Extract the [x, y] coordinate from the center of the cell holding the provided text.  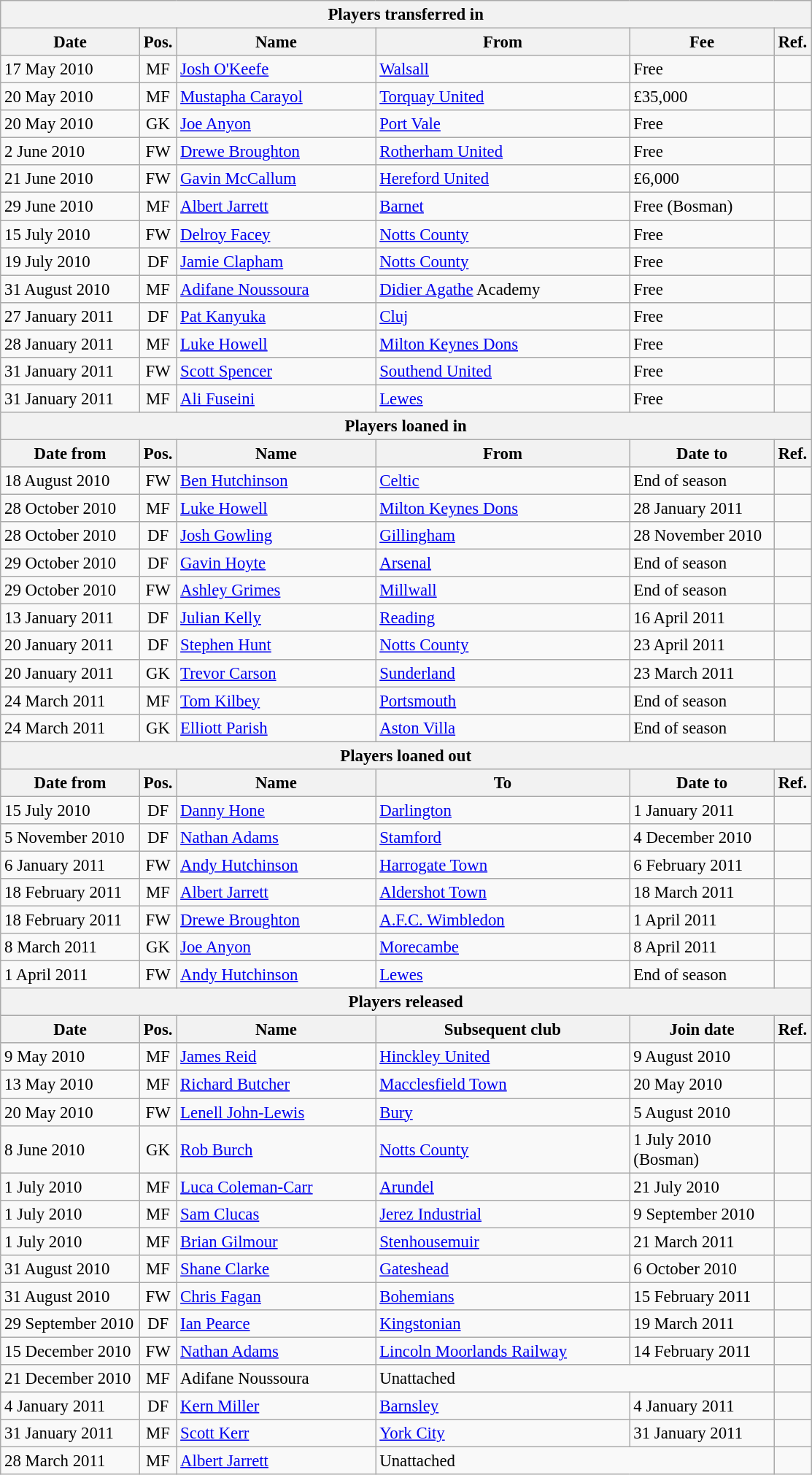
Darlington [503, 810]
19 March 2011 [702, 1324]
Port Vale [503, 124]
Trevor Carson [276, 673]
16 April 2011 [702, 618]
Gavin Hoyte [276, 563]
9 August 2010 [702, 1058]
Gateshead [503, 1269]
To [503, 783]
Arsenal [503, 563]
Barnet [503, 207]
13 May 2010 [70, 1085]
4 December 2010 [702, 838]
Cluj [503, 316]
Rob Burch [276, 1149]
Jerez Industrial [503, 1214]
Scott Kerr [276, 1433]
Shane Clarke [276, 1269]
Reading [503, 618]
Jamie Clapham [276, 261]
Lenell John-Lewis [276, 1112]
18 August 2010 [70, 481]
21 July 2010 [702, 1187]
Tom Kilbey [276, 701]
5 November 2010 [70, 838]
29 September 2010 [70, 1324]
18 March 2011 [702, 893]
29 June 2010 [70, 207]
York City [503, 1433]
Brian Gilmour [276, 1241]
Subsequent club [503, 1030]
Barnsley [503, 1406]
6 October 2010 [702, 1269]
Join date [702, 1030]
21 March 2011 [702, 1241]
Luca Coleman-Carr [276, 1187]
6 February 2011 [702, 865]
Macclesfield Town [503, 1085]
Gillingham [503, 536]
Josh O'Keefe [276, 69]
9 May 2010 [70, 1058]
Free (Bosman) [702, 207]
Sunderland [503, 673]
Ian Pearce [276, 1324]
A.F.C. Wimbledon [503, 920]
Stephen Hunt [276, 646]
27 January 2011 [70, 316]
21 June 2010 [70, 179]
1 January 2011 [702, 810]
23 March 2011 [702, 673]
Millwall [503, 590]
23 April 2011 [702, 646]
Stamford [503, 838]
Morecambe [503, 947]
Players released [406, 1002]
£6,000 [702, 179]
Aldershot Town [503, 893]
Portsmouth [503, 701]
14 February 2011 [702, 1351]
9 September 2010 [702, 1214]
Aston Villa [503, 728]
8 June 2010 [70, 1149]
Richard Butcher [276, 1085]
Ali Fuseini [276, 398]
Southend United [503, 371]
Delroy Facey [276, 234]
Hinckley United [503, 1058]
15 February 2011 [702, 1296]
Fee [702, 42]
2 June 2010 [70, 152]
Kingstonian [503, 1324]
17 May 2010 [70, 69]
Scott Spencer [276, 371]
Players transferred in [406, 15]
Players loaned in [406, 426]
28 March 2011 [70, 1461]
1 July 2010 (Bosman) [702, 1149]
Danny Hone [276, 810]
Pat Kanyuka [276, 316]
13 January 2011 [70, 618]
Sam Clucas [276, 1214]
Celtic [503, 481]
Bury [503, 1112]
28 November 2010 [702, 536]
Harrogate Town [503, 865]
James Reid [276, 1058]
Josh Gowling [276, 536]
Arundel [503, 1187]
Kern Miller [276, 1406]
Torquay United [503, 97]
Ben Hutchinson [276, 481]
£35,000 [702, 97]
8 March 2011 [70, 947]
Gavin McCallum [276, 179]
Bohemians [503, 1296]
19 July 2010 [70, 261]
Stenhousemuir [503, 1241]
Lincoln Moorlands Railway [503, 1351]
Rotherham United [503, 152]
Hereford United [503, 179]
Elliott Parish [276, 728]
Chris Fagan [276, 1296]
Julian Kelly [276, 618]
Players loaned out [406, 755]
8 April 2011 [702, 947]
21 December 2010 [70, 1379]
15 December 2010 [70, 1351]
6 January 2011 [70, 865]
5 August 2010 [702, 1112]
Walsall [503, 69]
Didier Agathe Academy [503, 289]
Mustapha Carayol [276, 97]
Ashley Grimes [276, 590]
